Locate the cell with the specified text and output its (x, y) center coordinate. 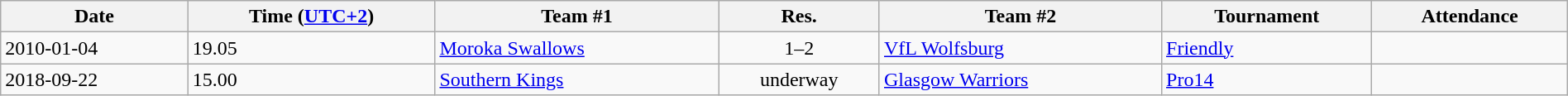
19.05 (311, 48)
underway (799, 79)
Glasgow Warriors (1021, 79)
Res. (799, 17)
2010-01-04 (94, 48)
Date (94, 17)
Pro14 (1267, 79)
Moroka Swallows (577, 48)
15.00 (311, 79)
1–2 (799, 48)
Southern Kings (577, 79)
Time (UTC+2) (311, 17)
Team #2 (1021, 17)
Team #1 (577, 17)
Friendly (1267, 48)
Tournament (1267, 17)
Attendance (1470, 17)
VfL Wolfsburg (1021, 48)
2018-09-22 (94, 79)
